Output the [x, y] coordinate of the center of the cell containing the given text.  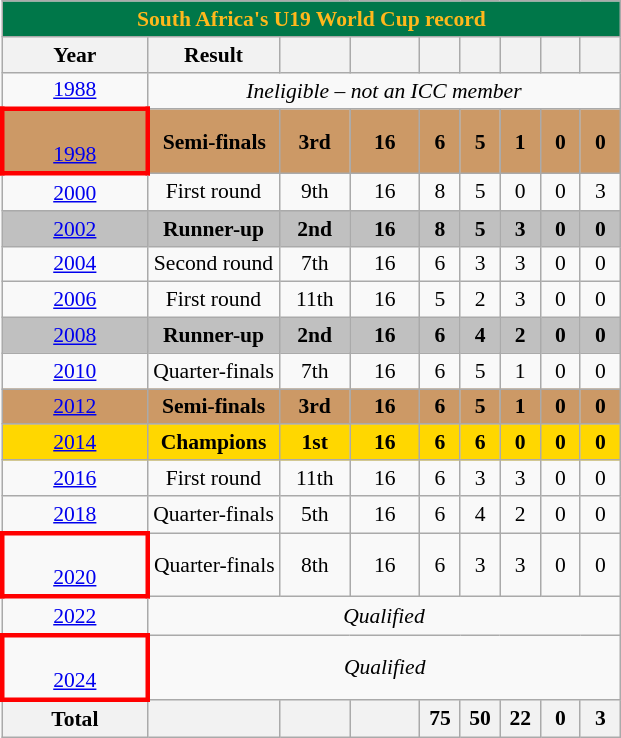
Second round [213, 264]
1988 [74, 90]
2008 [74, 336]
5th [315, 514]
2022 [74, 616]
Total [74, 718]
2016 [74, 478]
South Africa's U19 World Cup record [311, 19]
2020 [74, 565]
22 [520, 718]
2018 [74, 514]
2004 [74, 264]
75 [440, 718]
9th [315, 192]
2006 [74, 300]
2024 [74, 668]
1st [315, 443]
2002 [74, 229]
1998 [74, 142]
Champions [213, 443]
2012 [74, 407]
Year [74, 55]
2014 [74, 443]
2000 [74, 192]
2010 [74, 371]
Ineligible – not an ICC member [384, 90]
Result [213, 55]
50 [480, 718]
8th [315, 565]
